Determine the [X, Y] coordinate at the center of the cell enclosing the given text.  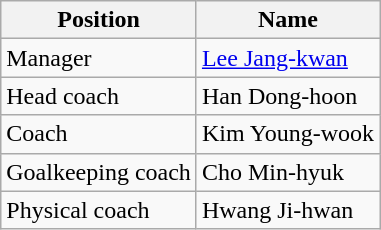
Cho Min-hyuk [288, 172]
Hwang Ji-hwan [288, 210]
Goalkeeping coach [99, 172]
Position [99, 20]
Physical coach [99, 210]
Manager [99, 58]
Kim Young-wook [288, 134]
Name [288, 20]
Han Dong-hoon [288, 96]
Coach [99, 134]
Head coach [99, 96]
Lee Jang-kwan [288, 58]
